Scan for the cell matching the given text and deliver its [x, y] coordinate at center. 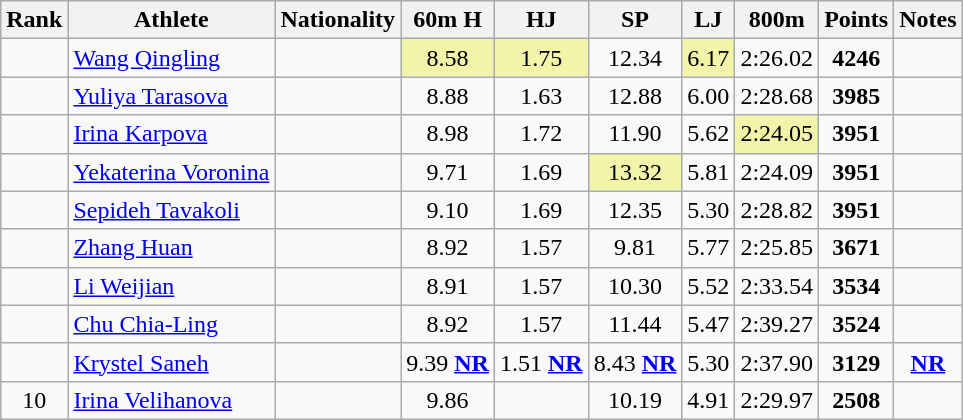
SP [635, 20]
10.30 [635, 286]
8.91 [448, 286]
4246 [856, 58]
2:33.54 [777, 286]
9.39 NR [448, 362]
2:39.27 [777, 324]
13.32 [635, 172]
2:37.90 [777, 362]
10 [34, 400]
5.52 [708, 286]
9.10 [448, 210]
9.71 [448, 172]
3129 [856, 362]
10.19 [635, 400]
3534 [856, 286]
Zhang Huan [172, 248]
11.90 [635, 134]
8.43 NR [635, 362]
Notes [928, 20]
5.62 [708, 134]
2:24.05 [777, 134]
12.35 [635, 210]
3524 [856, 324]
8.58 [448, 58]
1.72 [541, 134]
Nationality [338, 20]
800m [777, 20]
12.34 [635, 58]
Li Weijian [172, 286]
Yekaterina Voronina [172, 172]
6.00 [708, 96]
Points [856, 20]
Athlete [172, 20]
2:28.68 [777, 96]
3671 [856, 248]
9.86 [448, 400]
Irina Karpova [172, 134]
4.91 [708, 400]
5.77 [708, 248]
LJ [708, 20]
8.88 [448, 96]
Rank [34, 20]
5.81 [708, 172]
1.63 [541, 96]
2508 [856, 400]
3985 [856, 96]
11.44 [635, 324]
2:24.09 [777, 172]
2:28.82 [777, 210]
6.17 [708, 58]
2:25.85 [777, 248]
5.47 [708, 324]
1.51 NR [541, 362]
2:26.02 [777, 58]
Yuliya Tarasova [172, 96]
60m H [448, 20]
NR [928, 362]
1.75 [541, 58]
2:29.97 [777, 400]
12.88 [635, 96]
Irina Velihanova [172, 400]
HJ [541, 20]
9.81 [635, 248]
Krystel Saneh [172, 362]
Wang Qingling [172, 58]
Chu Chia-Ling [172, 324]
8.98 [448, 134]
Sepideh Tavakoli [172, 210]
